Pinpoint the cell where the given text exists, returning its [X, Y] midpoint coordinate. 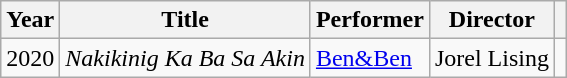
Nakikinig Ka Ba Sa Akin [186, 58]
Year [30, 20]
Jorel Lising [492, 58]
Title [186, 20]
Performer [370, 20]
Ben&Ben [370, 58]
2020 [30, 58]
Director [492, 20]
